Search for the cell housing the specified text and yield its [x, y] center coordinate. 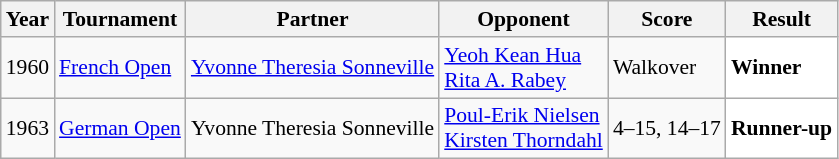
1960 [28, 68]
1963 [28, 128]
German Open [120, 128]
Tournament [120, 19]
French Open [120, 68]
Runner-up [782, 128]
Result [782, 19]
Partner [312, 19]
Walkover [667, 68]
Yeoh Kean Hua Rita A. Rabey [524, 68]
Score [667, 19]
Winner [782, 68]
4–15, 14–17 [667, 128]
Opponent [524, 19]
Year [28, 19]
Poul-Erik Nielsen Kirsten Thorndahl [524, 128]
